Scan for the cell matching the given text and deliver its [X, Y] coordinate at center. 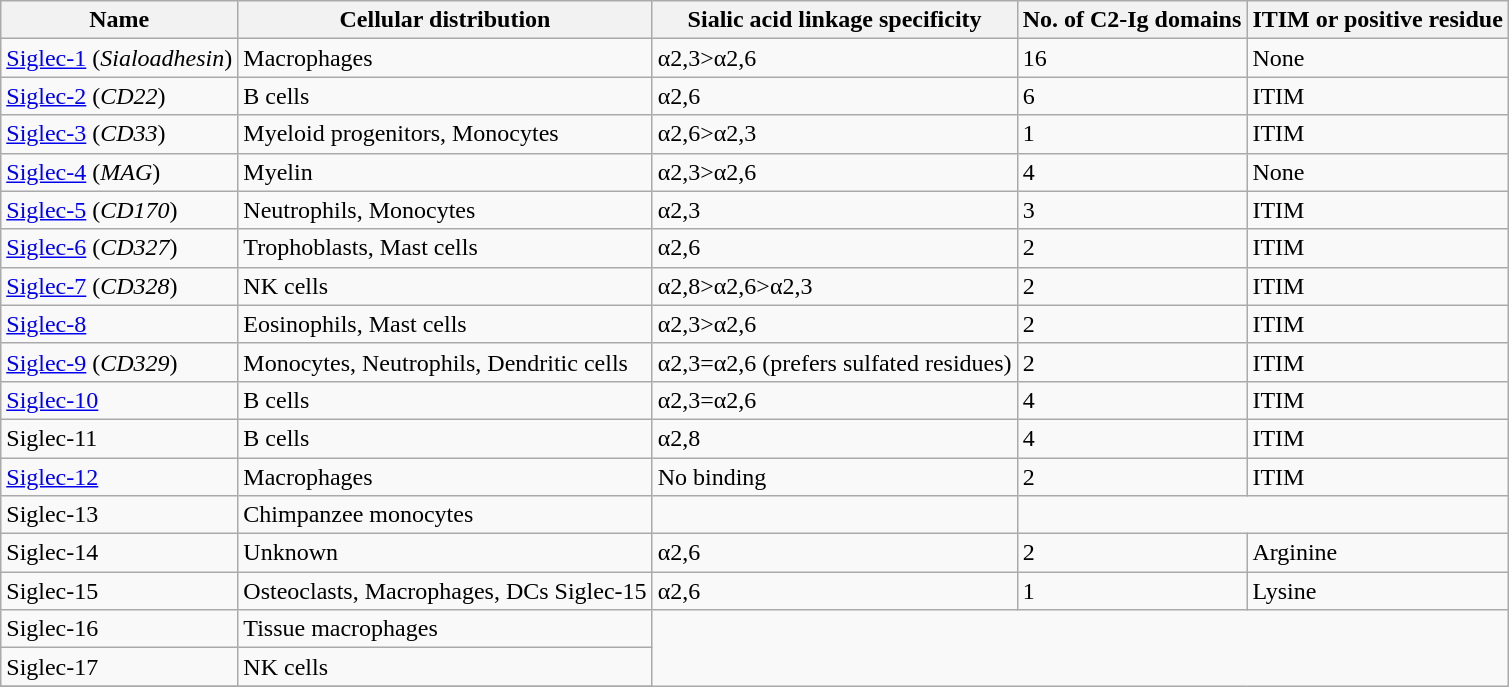
No. of C2-Ig domains [1132, 20]
Neutrophils, Monocytes [445, 210]
α2,3=α2,6 [834, 400]
Siglec-4 (MAG) [120, 172]
Siglec-16 [120, 629]
Myelin [445, 172]
Siglec-17 [120, 667]
α2,3=α2,6 (prefers sulfated residues) [834, 362]
Cellular distribution [445, 20]
Monocytes, Neutrophils, Dendritic cells [445, 362]
Myeloid progenitors, Monocytes [445, 134]
Siglec-13 [120, 515]
Siglec-8 [120, 324]
Siglec-5 (CD170) [120, 210]
Siglec-12 [120, 477]
Lysine [1378, 591]
α2,6>α2,3 [834, 134]
16 [1132, 58]
Siglec-2 (CD22) [120, 96]
Siglec-3 (CD33) [120, 134]
No binding [834, 477]
ITIM or positive residue [1378, 20]
α2,8 [834, 438]
Siglec-15 [120, 591]
Siglec-6 (CD327) [120, 248]
α2,3 [834, 210]
Siglec-11 [120, 438]
Unknown [445, 553]
Siglec-7 (CD328) [120, 286]
Arginine [1378, 553]
Trophoblasts, Mast cells [445, 248]
Osteoclasts, Macrophages, DCs Siglec-15 [445, 591]
6 [1132, 96]
3 [1132, 210]
Siglec-9 (CD329) [120, 362]
Name [120, 20]
Siglec-14 [120, 553]
Chimpanzee monocytes [445, 515]
α2,8>α2,6>α2,3 [834, 286]
Eosinophils, Mast cells [445, 324]
Siglec-10 [120, 400]
Sialic acid linkage specificity [834, 20]
Siglec-1 (Sialoadhesin) [120, 58]
Tissue macrophages [445, 629]
